Find where the given text appears and provide that cell's center as (x, y) coordinate. 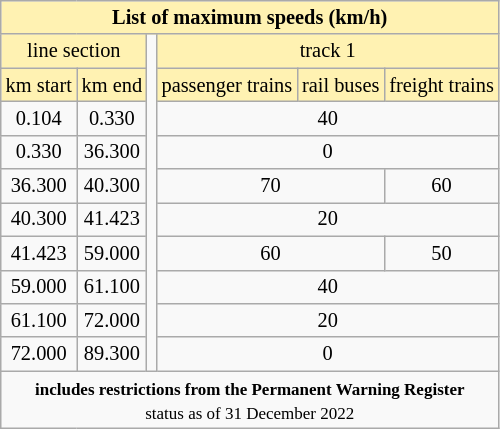
List of maximum speeds (km/h) (250, 17)
rail buses (340, 85)
km end (112, 85)
89.300 (112, 354)
line section (74, 51)
50 (441, 253)
70 (271, 186)
0.104 (39, 118)
track 1 (328, 51)
freight trains (441, 85)
km start (39, 85)
passenger trains (227, 85)
includes restrictions from the Permanent Warning Registerstatus as of 31 December 2022 (250, 400)
